Return the [x, y] coordinate for the center point of the cell that contains the specified text.  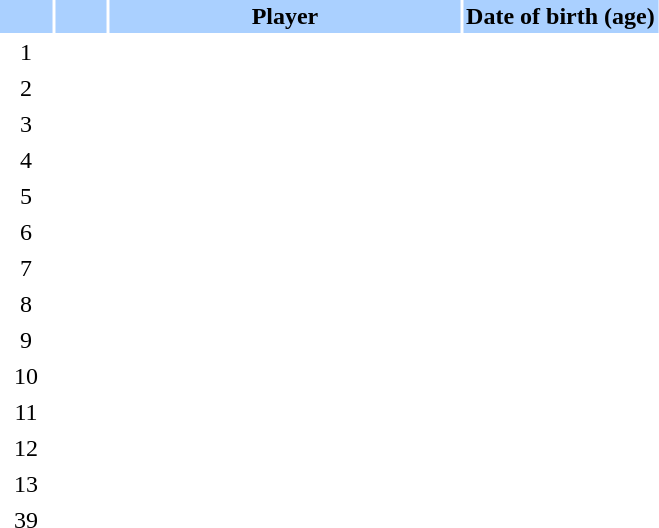
3 [26, 124]
1 [26, 52]
5 [26, 196]
6 [26, 232]
7 [26, 268]
13 [26, 484]
4 [26, 160]
11 [26, 412]
12 [26, 448]
10 [26, 376]
Player [285, 16]
Date of birth (age) [560, 16]
8 [26, 304]
2 [26, 88]
9 [26, 340]
